Return the (X, Y) coordinate for the center point of the cell that contains the specified text.  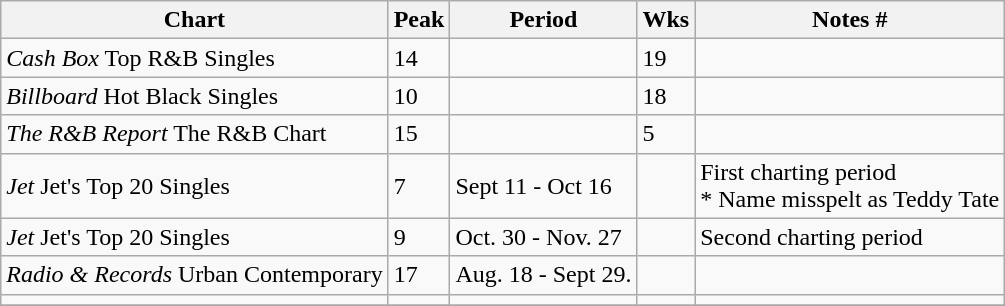
7 (419, 186)
The R&B Report The R&B Chart (194, 134)
Chart (194, 20)
Billboard Hot Black Singles (194, 96)
15 (419, 134)
Aug. 18 - Sept 29. (544, 275)
10 (419, 96)
Oct. 30 - Nov. 27 (544, 237)
19 (666, 58)
18 (666, 96)
First charting period* Name misspelt as Teddy Tate (850, 186)
Second charting period (850, 237)
Period (544, 20)
Cash Box Top R&B Singles (194, 58)
9 (419, 237)
Radio & Records Urban Contemporary (194, 275)
14 (419, 58)
Notes # (850, 20)
Wks (666, 20)
Sept 11 - Oct 16 (544, 186)
5 (666, 134)
Peak (419, 20)
17 (419, 275)
